Find where the given text appears and provide that cell's center as [x, y] coordinate. 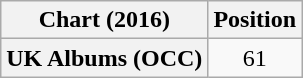
UK Albums (OCC) [104, 58]
Position [255, 20]
61 [255, 58]
Chart (2016) [104, 20]
